From the cell containing the given text, extract its center point as [X, Y] coordinate. 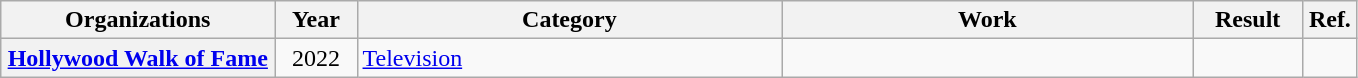
Year [316, 20]
Ref. [1330, 20]
Category [570, 20]
Work [988, 20]
2022 [316, 58]
Hollywood Walk of Fame [138, 58]
Result [1248, 20]
Television [570, 58]
Organizations [138, 20]
